Extract the [x, y] coordinate from the center of the cell holding the provided text.  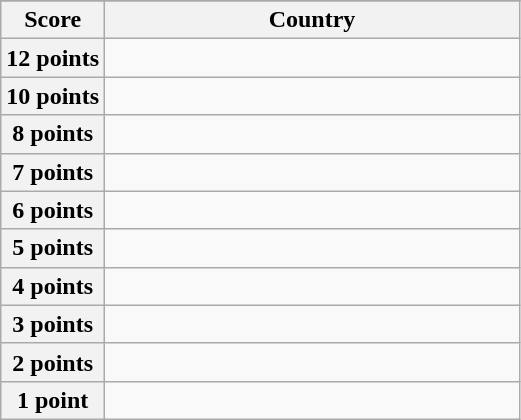
4 points [53, 286]
12 points [53, 58]
8 points [53, 134]
Score [53, 20]
6 points [53, 210]
10 points [53, 96]
7 points [53, 172]
5 points [53, 248]
3 points [53, 324]
1 point [53, 400]
Country [312, 20]
2 points [53, 362]
